Extract the [x, y] coordinate from the center of the cell holding the provided text.  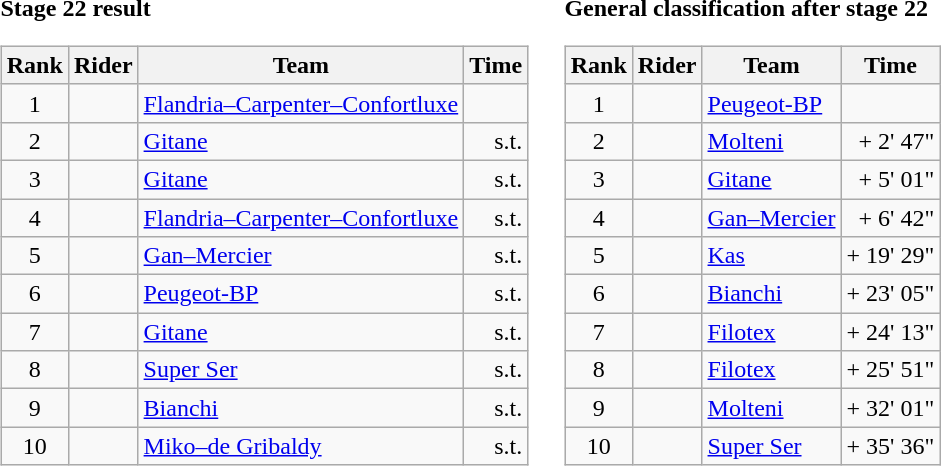
+ 25' 51" [890, 370]
+ 35' 36" [890, 446]
Kas [772, 256]
+ 24' 13" [890, 332]
+ 2' 47" [890, 141]
+ 23' 05" [890, 294]
+ 6' 42" [890, 217]
+ 5' 01" [890, 179]
+ 32' 01" [890, 408]
Miko–de Gribaldy [301, 446]
+ 19' 29" [890, 256]
